Return (X, Y) of the center of cell containing provided text 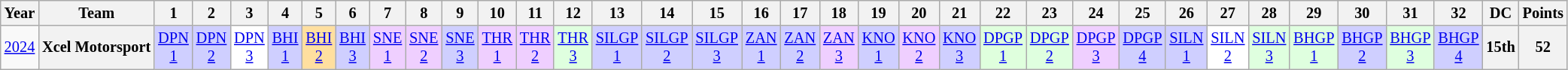
22 (1003, 13)
9 (460, 13)
DPN3 (249, 47)
DPN1 (173, 47)
SILN3 (1269, 47)
Year (20, 13)
24 (1096, 13)
KNO1 (879, 47)
15 (717, 13)
26 (1186, 13)
Team (96, 13)
SNE3 (460, 47)
DPGP1 (1003, 47)
DPGP3 (1096, 47)
14 (667, 13)
KNO3 (959, 47)
ZAN3 (839, 47)
16 (761, 13)
2024 (20, 47)
6 (352, 13)
10 (497, 13)
15th (1501, 47)
THR2 (535, 47)
5 (319, 13)
13 (617, 13)
8 (424, 13)
3 (249, 13)
BHGP2 (1362, 47)
20 (919, 13)
Xcel Motorsport (96, 47)
52 (1543, 47)
SILN2 (1228, 47)
21 (959, 13)
SILGP3 (717, 47)
2 (211, 13)
BHGP4 (1458, 47)
DPGP4 (1143, 47)
ZAN2 (800, 47)
28 (1269, 13)
23 (1050, 13)
BHI2 (319, 47)
BHI1 (286, 47)
31 (1410, 13)
BHI3 (352, 47)
27 (1228, 13)
4 (286, 13)
17 (800, 13)
KNO2 (919, 47)
DPGP2 (1050, 47)
BHGP1 (1314, 47)
32 (1458, 13)
11 (535, 13)
12 (573, 13)
7 (387, 13)
SNE1 (387, 47)
THR3 (573, 47)
SILGP1 (617, 47)
30 (1362, 13)
DC (1501, 13)
ZAN1 (761, 47)
25 (1143, 13)
19 (879, 13)
29 (1314, 13)
BHGP3 (1410, 47)
Points (1543, 13)
SILN1 (1186, 47)
18 (839, 13)
THR1 (497, 47)
SILGP2 (667, 47)
DPN2 (211, 47)
SNE2 (424, 47)
1 (173, 13)
